Locate the cell with the specified text and output its (x, y) center coordinate. 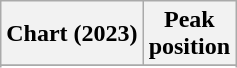
Peakposition (189, 34)
Chart (2023) (72, 34)
